Locate the cell with the specified text and output its (X, Y) center coordinate. 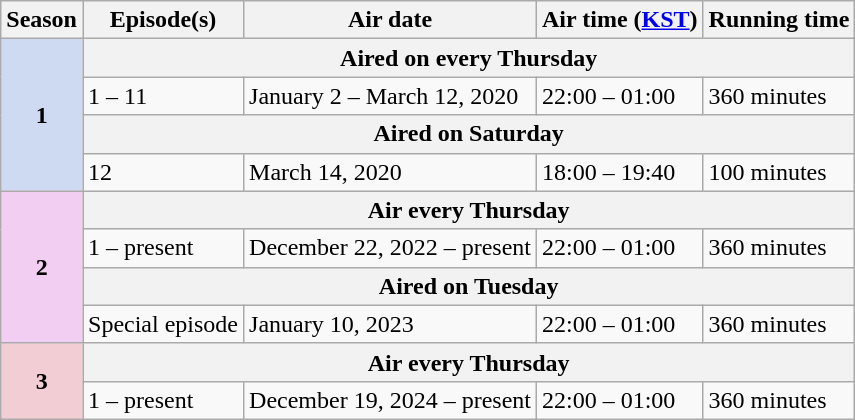
1 (42, 115)
December 22, 2022 – present (390, 248)
1 – 11 (162, 96)
Special episode (162, 324)
100 minutes (779, 172)
18:00 – 19:40 (620, 172)
March 14, 2020 (390, 172)
Season (42, 20)
Aired on every Thursday (468, 58)
Episode(s) (162, 20)
2 (42, 267)
Running time (779, 20)
Air date (390, 20)
January 2 – March 12, 2020 (390, 96)
Aired on Tuesday (468, 286)
Air time (KST) (620, 20)
Aired on Saturday (468, 134)
December 19, 2024 – present (390, 400)
January 10, 2023 (390, 324)
12 (162, 172)
3 (42, 381)
